Identify which cell holds the provided text, then report its [X, Y] central coordinate. 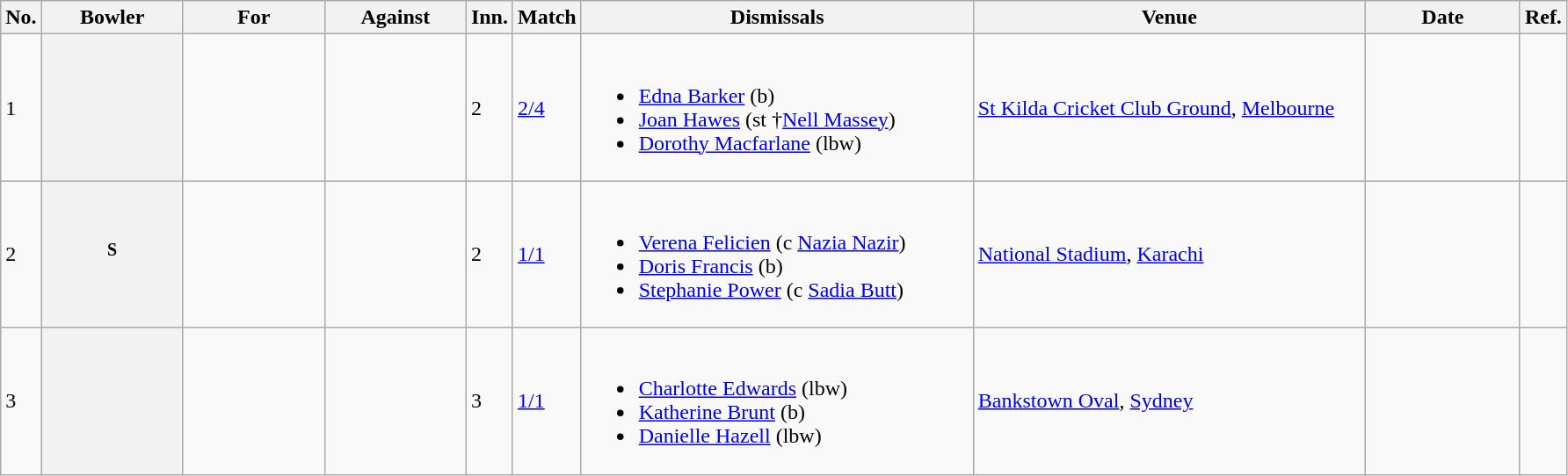
Bowler [113, 18]
No. [21, 18]
For [253, 18]
S [113, 255]
Charlotte Edwards (lbw)Katherine Brunt (b)Danielle Hazell (lbw) [777, 400]
Dismissals [777, 18]
Inn. [489, 18]
Bankstown Oval, Sydney [1169, 400]
2/4 [547, 107]
National Stadium, Karachi [1169, 255]
Verena Felicien (c Nazia Nazir)Doris Francis (b)Stephanie Power (c Sadia Butt) [777, 255]
Ref. [1543, 18]
Venue [1169, 18]
1 [21, 107]
Date [1442, 18]
Match [547, 18]
Against [396, 18]
Edna Barker (b)Joan Hawes (st †Nell Massey)Dorothy Macfarlane (lbw) [777, 107]
St Kilda Cricket Club Ground, Melbourne [1169, 107]
